Return the [X, Y] coordinate for the center point of the cell that contains the specified text.  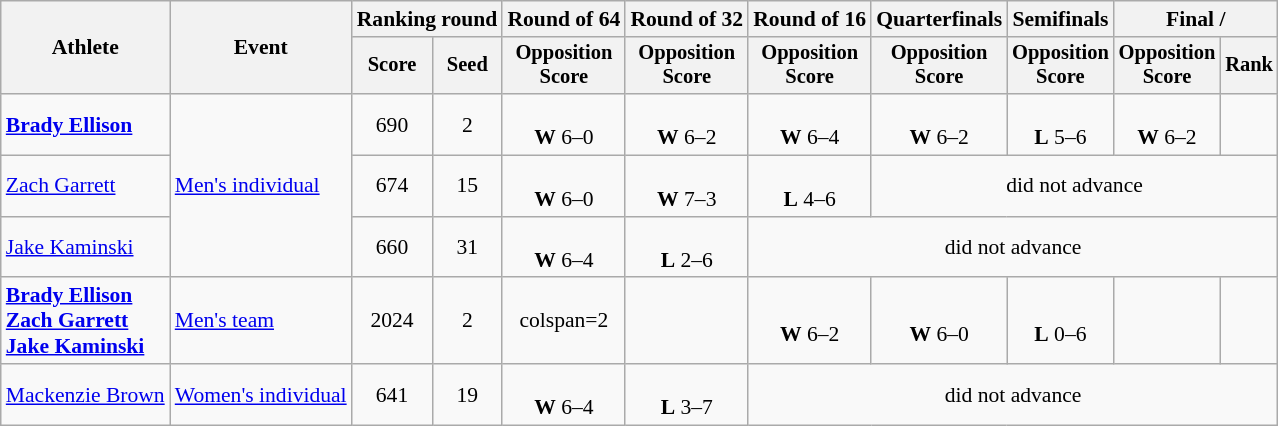
L 4–6 [810, 186]
Ranking round [428, 19]
W 7–3 [686, 186]
L 2–6 [686, 248]
690 [392, 124]
Seed [467, 66]
Event [261, 48]
Men's individual [261, 186]
15 [467, 186]
L 0–6 [1060, 322]
2024 [392, 322]
Jake Kaminski [86, 248]
Mackenzie Brown [86, 394]
674 [392, 186]
Athlete [86, 48]
Brady EllisonZach GarrettJake Kaminski [86, 322]
Round of 16 [810, 19]
Semifinals [1060, 19]
Round of 32 [686, 19]
641 [392, 394]
L 5–6 [1060, 124]
660 [392, 248]
Zach Garrett [86, 186]
Brady Ellison [86, 124]
Final / [1196, 19]
Score [392, 66]
Men's team [261, 322]
Round of 64 [564, 19]
L 3–7 [686, 394]
Women's individual [261, 394]
Rank [1249, 66]
Quarterfinals [939, 19]
colspan=2 [564, 322]
19 [467, 394]
31 [467, 248]
